Locate the cell with the specified text and output its (x, y) center coordinate. 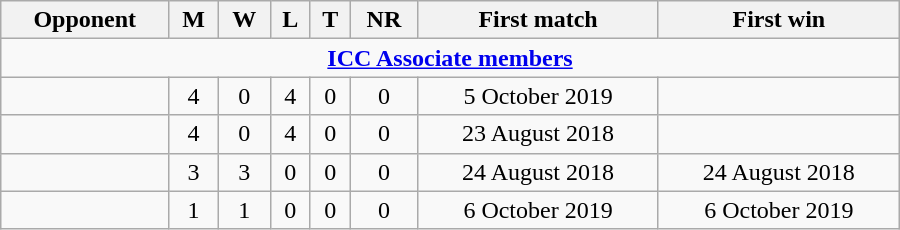
L (290, 20)
First match (538, 20)
M (194, 20)
W (244, 20)
ICC Associate members (450, 58)
5 October 2019 (538, 96)
First win (778, 20)
Opponent (85, 20)
NR (384, 20)
23 August 2018 (538, 134)
T (330, 20)
